Output the (x, y) coordinate of the center of the cell containing the given text.  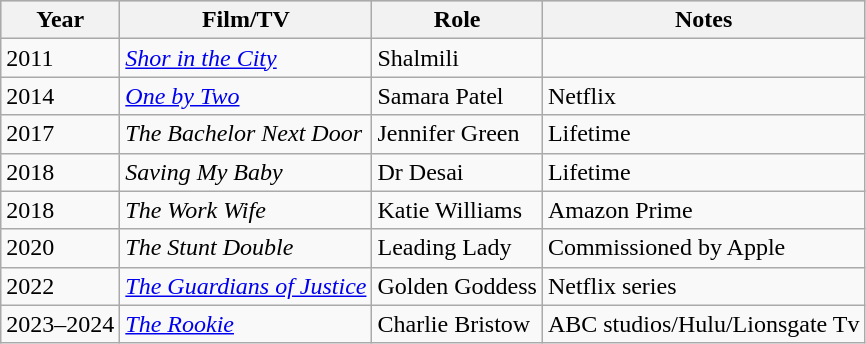
2022 (60, 286)
Role (457, 20)
The Guardians of Justice (246, 286)
Jennifer Green (457, 134)
Netflix series (704, 286)
Film/TV (246, 20)
Year (60, 20)
The Bachelor Next Door (246, 134)
Shor in the City (246, 58)
2020 (60, 248)
One by Two (246, 96)
Leading Lady (457, 248)
2023–2024 (60, 324)
The Work Wife (246, 210)
Shalmili (457, 58)
Saving My Baby (246, 172)
2017 (60, 134)
Amazon Prime (704, 210)
Charlie Bristow (457, 324)
2011 (60, 58)
Golden Goddess (457, 286)
Netflix (704, 96)
The Rookie (246, 324)
Commissioned by Apple (704, 248)
Katie Williams (457, 210)
ABC studios/Hulu/Lionsgate Tv (704, 324)
2014 (60, 96)
Notes (704, 20)
The Stunt Double (246, 248)
Samara Patel (457, 96)
Dr Desai (457, 172)
